Return [X, Y] of the center of cell containing provided text 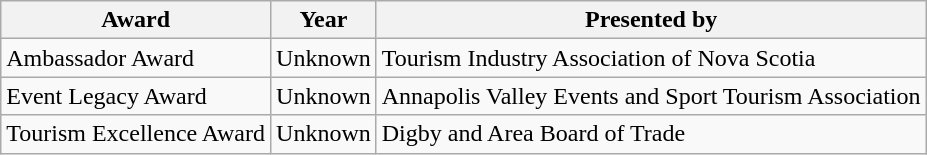
Award [136, 20]
Year [324, 20]
Annapolis Valley Events and Sport Tourism Association [651, 96]
Tourism Industry Association of Nova Scotia [651, 58]
Ambassador Award [136, 58]
Event Legacy Award [136, 96]
Presented by [651, 20]
Digby and Area Board of Trade [651, 134]
Tourism Excellence Award [136, 134]
